For the text-containing cell, return its midpoint in (x, y) coordinate format. 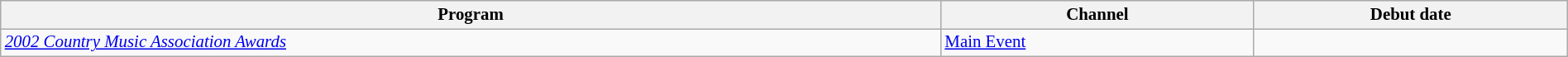
Program (471, 15)
2002 Country Music Association Awards (471, 42)
Channel (1097, 15)
Main Event (1097, 42)
Debut date (1411, 15)
